Capture the cell that displays the provided text and extract its (X, Y) central coordinate. 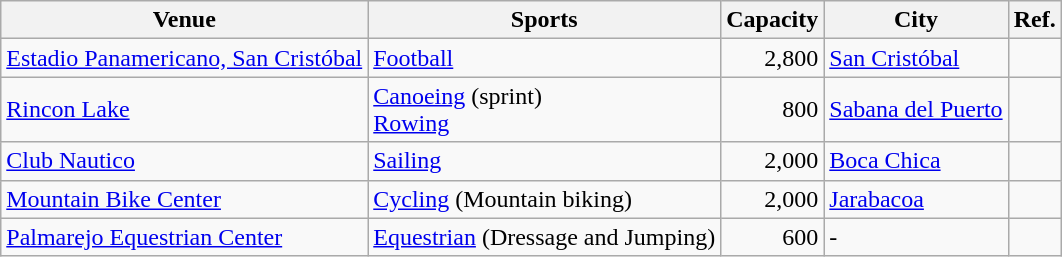
Equestrian (Dressage and Jumping) (544, 237)
San Cristóbal (916, 58)
Ref. (1034, 20)
Sabana del Puerto (916, 110)
City (916, 20)
Cycling (Mountain biking) (544, 199)
Sailing (544, 161)
Palmarejo Equestrian Center (184, 237)
Capacity (772, 20)
Club Nautico (184, 161)
Boca Chica (916, 161)
Mountain Bike Center (184, 199)
Canoeing (sprint)Rowing (544, 110)
800 (772, 110)
Jarabacoa (916, 199)
Sports (544, 20)
- (916, 237)
2,800 (772, 58)
Football (544, 58)
Estadio Panamericano, San Cristóbal (184, 58)
Venue (184, 20)
600 (772, 237)
Rincon Lake (184, 110)
